Scan for the cell matching the given text and deliver its [x, y] coordinate at center. 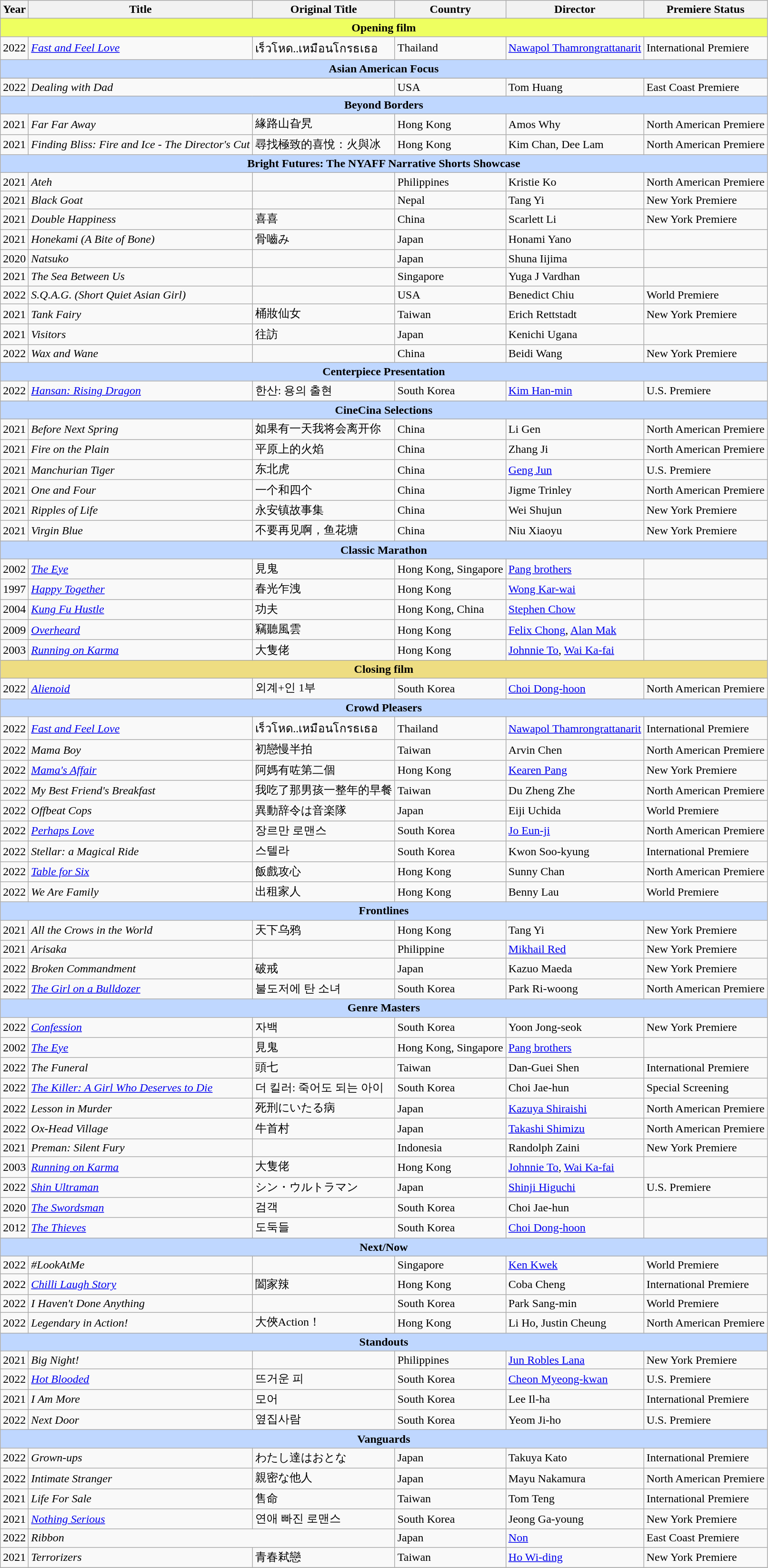
Honekami (A Bite of Bone) [140, 240]
Opening film [384, 28]
장르만 로맨스 [324, 831]
Big Night! [140, 1360]
天下乌鸦 [324, 930]
Tom Teng [575, 1499]
Beyond Borders [384, 105]
Ripples of Life [140, 510]
#LookAtMe [140, 1265]
도둑들 [324, 1228]
Terrorizers [140, 1557]
Life For Sale [140, 1499]
I Am More [140, 1400]
Hansan: Rising Dragon [140, 391]
Vanguards [384, 1439]
Eiji Uchida [575, 810]
Shin Ultraman [140, 1188]
Year [14, 10]
All the Crows in the World [140, 930]
Fire on the Plain [140, 449]
異動辞令は音楽隊 [324, 810]
Lesson in Murder [140, 1109]
Arvin Chen [575, 750]
Sunny Chan [575, 871]
东北虎 [324, 469]
不要再见啊，鱼花塘 [324, 530]
Tank Fairy [140, 314]
Intimate Stranger [140, 1478]
Kristie Ko [575, 182]
桶妝仙女 [324, 314]
Grown-ups [140, 1458]
Table for Six [140, 871]
Yoon Jong-seok [575, 1028]
더 킬러: 죽어도 되는 아이 [324, 1089]
Hong Kong, China [450, 609]
Next Door [140, 1420]
緣路山旮旯 [324, 125]
Erich Rettstadt [575, 314]
Shinji Higuchi [575, 1188]
Mikhail Red [575, 949]
I Haven't Done Anything [140, 1303]
春光乍洩 [324, 589]
竊聽風雲 [324, 629]
The Sea Between Us [140, 277]
Non [575, 1538]
The Swordsman [140, 1208]
Niu Xiaoyu [575, 530]
Kazuya Shiraishi [575, 1109]
Jun Robles Lana [575, 1360]
Kazuo Maeda [575, 969]
Honami Yano [575, 240]
Ox-Head Village [140, 1129]
Zhang Ji [575, 449]
연애 빠진 로맨스 [324, 1519]
한산: 용의 출현 [324, 391]
Natsuko [140, 259]
Jigme Trinley [575, 490]
자백 [324, 1028]
破戒 [324, 969]
Virgin Blue [140, 530]
如果有一天我将会离开你 [324, 429]
出租家人 [324, 892]
Standouts [384, 1342]
Coba Cheng [575, 1285]
Philippine [450, 949]
阿媽有咗第二個 [324, 770]
Benedict Chiu [575, 295]
Bright Futures: The NYAFF Narrative Shorts Showcase [384, 164]
Wax and Wane [140, 353]
Kim Han-min [575, 391]
親密な他人 [324, 1478]
The Funeral [140, 1068]
Asian American Focus [384, 69]
2009 [14, 629]
Next/Now [384, 1247]
Nothing Serious [140, 1519]
永安镇故事集 [324, 510]
Du Zheng Zhe [575, 790]
Chilli Laugh Story [140, 1285]
Overheard [140, 629]
Dan-Guei Shen [575, 1068]
Jo Eun-ji [575, 831]
Lee Il-ha [575, 1400]
The Thieves [140, 1228]
Dealing with Dad [211, 87]
Double Happiness [140, 219]
Kenichi Ugana [575, 334]
飯戲攻心 [324, 871]
불도저에 탄 소녀 [324, 989]
Benny Lau [575, 892]
Hot Blooded [140, 1379]
Classic Marathon [384, 550]
Visitors [140, 334]
Kwon Soo-kyung [575, 851]
Li Gen [575, 429]
Arisaka [140, 949]
Offbeat Cops [140, 810]
Perhaps Love [140, 831]
S.Q.A.G. (Short Quiet Asian Girl) [140, 295]
The Killer: A Girl Who Deserves to Die [140, 1089]
喜喜 [324, 219]
Mama Boy [140, 750]
옆집사람 [324, 1420]
Indonesia [450, 1148]
初戀慢半拍 [324, 750]
Far Far Away [140, 125]
Legendary in Action! [140, 1323]
Nepal [450, 200]
功夫 [324, 609]
Tom Huang [575, 87]
Yuga J Vardhan [575, 277]
Stephen Chow [575, 609]
牛首村 [324, 1129]
My Best Friend's Breakfast [140, 790]
1997 [14, 589]
Centerpiece Presentation [384, 371]
Manchurian Tiger [140, 469]
Geng Jun [575, 469]
Shuna Iijima [575, 259]
We Are Family [140, 892]
Original Title [324, 10]
Takuya Kato [575, 1458]
2012 [14, 1228]
Randolph Zaini [575, 1148]
大俠Action！ [324, 1323]
Country [450, 10]
Jeong Ga-young [575, 1519]
Special Screening [706, 1089]
Cheon Myeong-kwan [575, 1379]
모어 [324, 1400]
平原上的火焰 [324, 449]
青春弒戀 [324, 1557]
售命 [324, 1499]
骨嚙み [324, 240]
Kearen Pang [575, 770]
Kung Fu Hustle [140, 609]
Title [140, 10]
Mama's Affair [140, 770]
シン・ウルトラマン [324, 1188]
Black Goat [140, 200]
わたし達はおとな [324, 1458]
頭七 [324, 1068]
Before Next Spring [140, 429]
The Girl on a Bulldozer [140, 989]
Frontlines [384, 911]
Genre Masters [384, 1008]
Crowd Pleasers [384, 708]
Wei Shujun [575, 510]
One and Four [140, 490]
CineCina Selections [384, 410]
Park Ri-woong [575, 989]
Happy Together [140, 589]
死刑にいたる病 [324, 1109]
Preman: Silent Fury [140, 1148]
Wong Kar-wai [575, 589]
尋找極致的喜悅：火與冰 [324, 145]
외계+인 1부 [324, 689]
Amos Why [575, 125]
往訪 [324, 334]
Takashi Shimizu [575, 1129]
뜨거운 피 [324, 1379]
Finding Bliss: Fire and Ice - The Director's Cut [140, 145]
스텔라 [324, 851]
Ribbon [211, 1538]
Beidi Wang [575, 353]
Yeom Ji-ho [575, 1420]
Scarlett Li [575, 219]
一个和四个 [324, 490]
Broken Commandment [140, 969]
我吃了那男孩一整年的早餐 [324, 790]
Ken Kwek [575, 1265]
Kim Chan, Dee Lam [575, 145]
Confession [140, 1028]
Ho Wi-ding [575, 1557]
Closing film [384, 669]
Alienoid [140, 689]
Mayu Nakamura [575, 1478]
闔家辣 [324, 1285]
검객 [324, 1208]
Park Sang-min [575, 1303]
Stellar: a Magical Ride [140, 851]
Premiere Status [706, 10]
Li Ho, Justin Cheung [575, 1323]
Director [575, 10]
Felix Chong, Alan Mak [575, 629]
Ateh [140, 182]
2004 [14, 609]
